Return the [x, y] coordinate for the center point of the cell that contains the specified text.  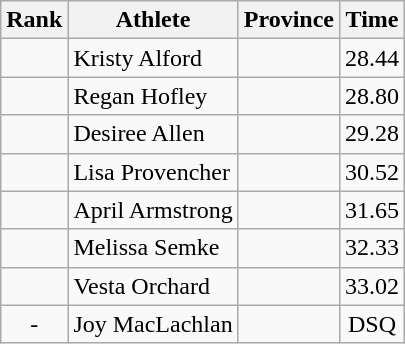
Vesta Orchard [153, 286]
Kristy Alford [153, 58]
32.33 [372, 248]
Time [372, 20]
31.65 [372, 210]
28.80 [372, 96]
- [34, 324]
Melissa Semke [153, 248]
DSQ [372, 324]
33.02 [372, 286]
Desiree Allen [153, 134]
Regan Hofley [153, 96]
Athlete [153, 20]
April Armstrong [153, 210]
29.28 [372, 134]
30.52 [372, 172]
Rank [34, 20]
Joy MacLachlan [153, 324]
28.44 [372, 58]
Province [288, 20]
Lisa Provencher [153, 172]
